Locate the cell with the specified text and output its [X, Y] center coordinate. 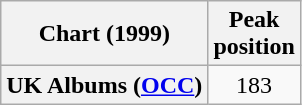
Chart (1999) [104, 34]
183 [254, 85]
UK Albums (OCC) [104, 85]
Peak position [254, 34]
